Extract the (x, y) coordinate from the center of the cell holding the provided text.  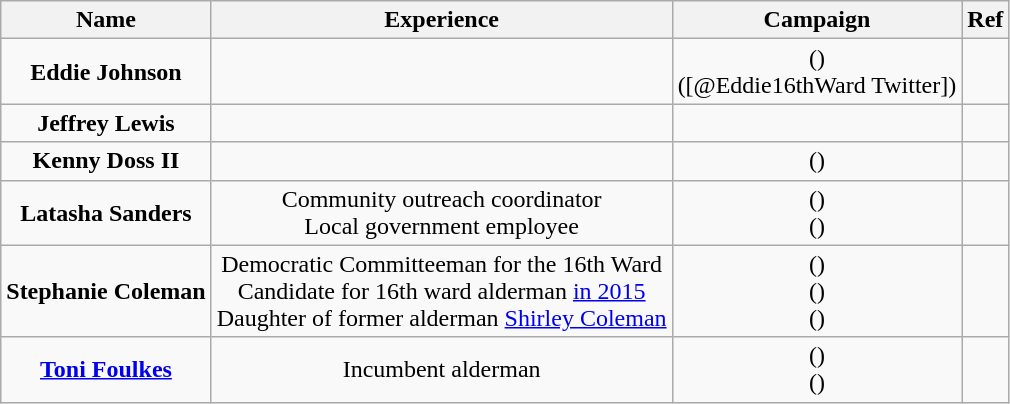
Stephanie Coleman (106, 291)
Eddie Johnson (106, 72)
Experience (442, 20)
Kenny Doss II (106, 161)
Democratic Committeeman for the 16th WardCandidate for 16th ward alderman in 2015Daughter of former alderman Shirley Coleman (442, 291)
Name (106, 20)
Community outreach coordinatorLocal government employee (442, 212)
() (817, 161)
Latasha Sanders (106, 212)
Campaign (817, 20)
Ref (986, 20)
Incumbent alderman (442, 370)
Jeffrey Lewis (106, 123)
()([@Eddie16thWard Twitter]) (817, 72)
Toni Foulkes (106, 370)
()()() (817, 291)
